Detect which cell encompasses the target text, then output its (X, Y) center coordinate. 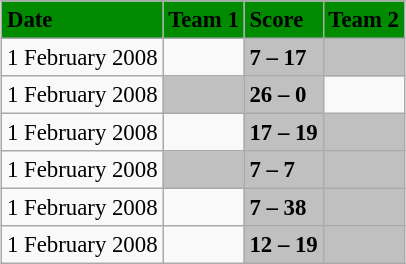
Score (284, 20)
12 – 19 (284, 245)
Team 1 (204, 20)
17 – 19 (284, 133)
7 – 7 (284, 170)
7 – 38 (284, 208)
7 – 17 (284, 57)
Date (82, 20)
Team 2 (364, 20)
26 – 0 (284, 95)
